Output the [X, Y] coordinate of the center of the cell containing the given text.  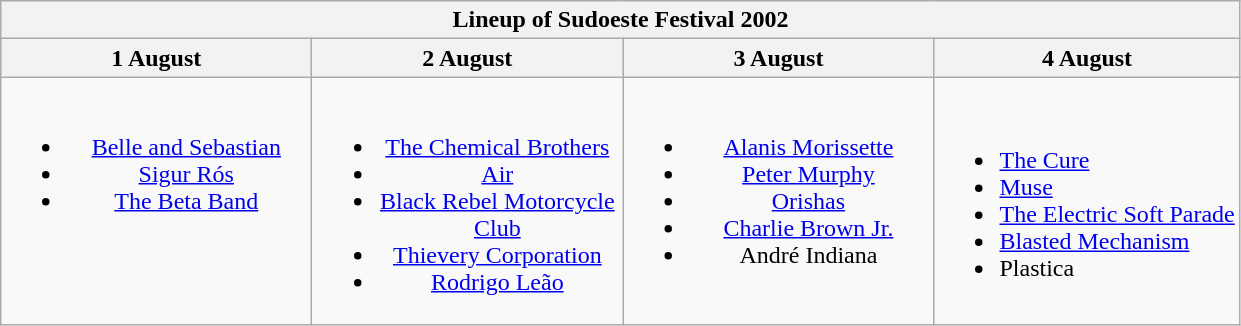
2 August [468, 58]
1 August [156, 58]
4 August [1087, 58]
Alanis MorissettePeter MurphyOrishasCharlie Brown Jr.André Indiana [778, 201]
Belle and SebastianSigur RósThe Beta Band [156, 201]
Lineup of Sudoeste Festival 2002 [620, 20]
3 August [778, 58]
The Chemical BrothersAirBlack Rebel Motorcycle ClubThievery CorporationRodrigo Leão [468, 201]
The CureMuseThe Electric Soft ParadeBlasted MechanismPlastica [1087, 201]
